Return (X, Y) of the center of cell containing provided text 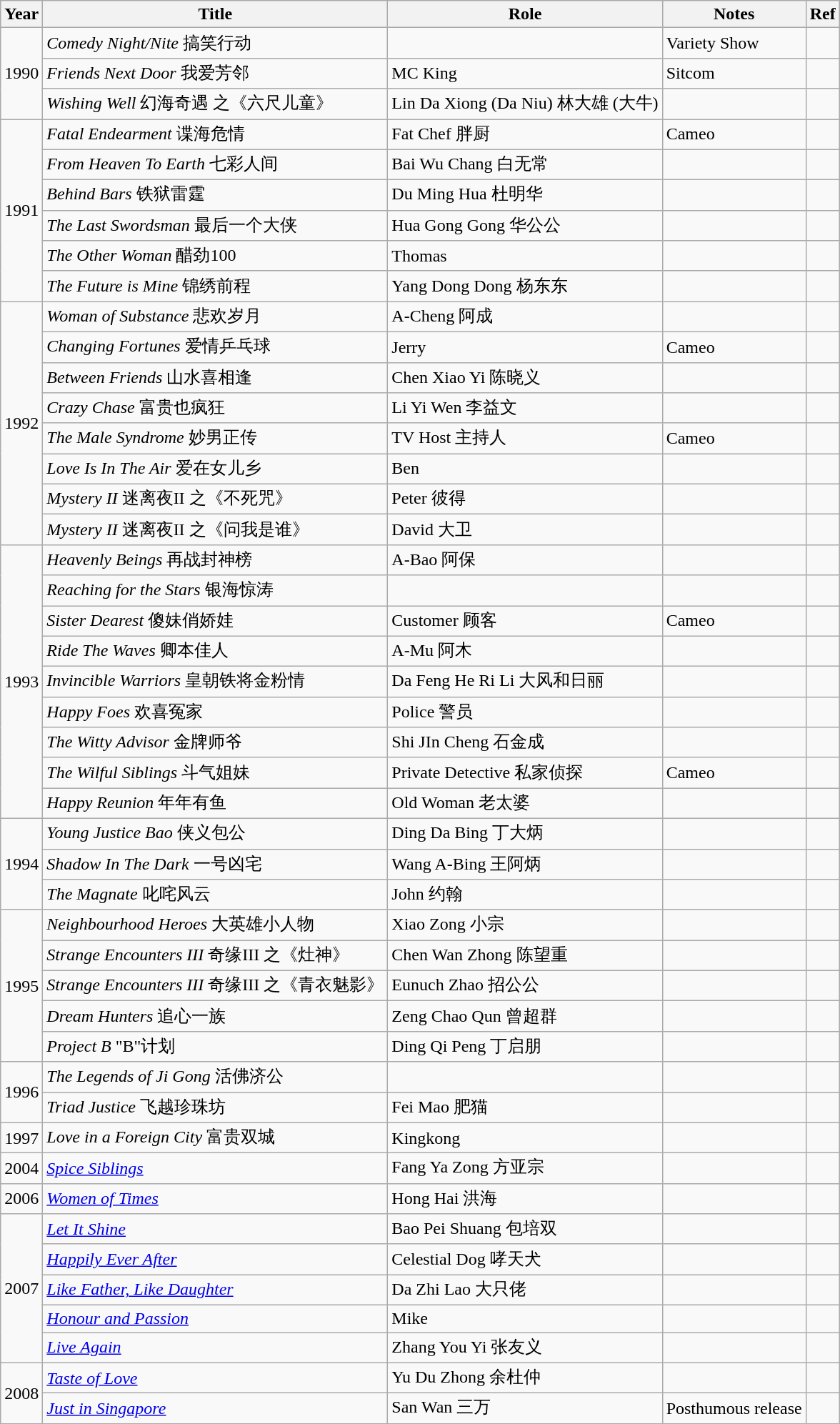
Woman of Substance 悲欢岁月 (216, 317)
MC King (525, 73)
Changing Fortunes 爱情乒乓球 (216, 347)
Wishing Well 幻海奇遇 之《六尺儿童》 (216, 104)
Just in Singapore (216, 1409)
Like Father, Like Daughter (216, 1290)
Da Feng He Ri Li 大风和日丽 (525, 682)
Jerry (525, 347)
Thomas (525, 256)
Mystery II 迷离夜II 之《问我是谁》 (216, 530)
Mike (525, 1318)
Crazy Chase 富贵也疯狂 (216, 409)
Police 警员 (525, 712)
Notes (734, 14)
Year (21, 14)
1992 (21, 423)
Chen Xiao Yi 陈晓义 (525, 377)
Mystery II 迷离夜II 之《不死咒》 (216, 499)
Live Again (216, 1348)
Wang A-Bing 王阿炳 (525, 865)
Lin Da Xiong (Da Niu) 林大雄 (大牛) (525, 104)
Peter 彼得 (525, 499)
1993 (21, 682)
Love Is In The Air 爱在女儿乡 (216, 469)
The Last Swordsman 最后一个大侠 (216, 226)
Li Yi Wen 李益文 (525, 409)
Yu Du Zhong 余杜仲 (525, 1378)
Sitcom (734, 73)
Fei Mao 肥猫 (525, 1107)
Du Ming Hua 杜明华 (525, 196)
Ride The Waves 卿本佳人 (216, 652)
Heavenly Beings 再战封神榜 (216, 560)
Title (216, 14)
Fang Ya Zong 方亚宗 (525, 1169)
Happy Reunion 年年有鱼 (216, 803)
Love in a Foreign City 富贵双城 (216, 1137)
2006 (21, 1199)
2004 (21, 1169)
TV Host 主持人 (525, 439)
The Future is Mine 锦绣前程 (216, 286)
The Other Woman 醋劲100 (216, 256)
Bao Pei Shuang 包培双 (525, 1229)
Ding Qi Peng 丁启朋 (525, 1046)
The Wilful Siblings 斗气姐妹 (216, 773)
Customer 顾客 (525, 622)
The Male Syndrome 妙男正传 (216, 439)
Zeng Chao Qun 曾超群 (525, 1016)
Fatal Endearment 谍海危情 (216, 134)
Project B "B"计划 (216, 1046)
Old Woman 老太婆 (525, 803)
Eunuch Zhao 招公公 (525, 986)
1995 (21, 986)
Bai Wu Chang 白无常 (525, 164)
Celestial Dog 哮天犬 (525, 1259)
David 大卫 (525, 530)
Behind Bars 铁狱雷霆 (216, 196)
A-Mu 阿木 (525, 652)
Happily Ever After (216, 1259)
1996 (21, 1092)
Zhang You Yi 张友义 (525, 1348)
Strange Encounters III 奇缘III 之《青衣魅影》 (216, 986)
1994 (21, 864)
Dream Hunters 追心一族 (216, 1016)
The Legends of Ji Gong 活佛济公 (216, 1077)
Shadow In The Dark 一号凶宅 (216, 865)
Sister Dearest 傻妹俏娇娃 (216, 622)
The Magnate 叱咤风云 (216, 895)
Let It Shine (216, 1229)
Kingkong (525, 1137)
Fat Chef 胖厨 (525, 134)
Ding Da Bing 丁大炳 (525, 833)
Triad Justice 飞越珍珠坊 (216, 1107)
Shi JIn Cheng 石金成 (525, 743)
Hong Hai 洪海 (525, 1199)
Hua Gong Gong 华公公 (525, 226)
Honour and Passion (216, 1318)
Ref (823, 14)
San Wan 三万 (525, 1409)
Spice Siblings (216, 1169)
Posthumous release (734, 1409)
Role (525, 14)
A-Bao 阿保 (525, 560)
Invincible Warriors 皇朝铁将金粉情 (216, 682)
Chen Wan Zhong 陈望重 (525, 956)
Ben (525, 469)
Xiao Zong 小宗 (525, 925)
1997 (21, 1137)
John 约翰 (525, 895)
1990 (21, 74)
The Witty Advisor 金牌师爷 (216, 743)
Da Zhi Lao 大只佬 (525, 1290)
Taste of Love (216, 1378)
Neighbourhood Heroes 大英雄小人物 (216, 925)
1991 (21, 210)
2008 (21, 1393)
Comedy Night/Nite 搞笑行动 (216, 43)
A-Cheng 阿成 (525, 317)
Happy Foes 欢喜冤家 (216, 712)
Young Justice Bao 侠义包公 (216, 833)
Strange Encounters III 奇缘III 之《灶神》 (216, 956)
Friends Next Door 我爱芳邻 (216, 73)
2007 (21, 1288)
Variety Show (734, 43)
Between Friends 山水喜相逢 (216, 377)
Women of Times (216, 1199)
Reaching for the Stars 银海惊涛 (216, 590)
Yang Dong Dong 杨东东 (525, 286)
From Heaven To Earth 七彩人间 (216, 164)
Private Detective 私家侦探 (525, 773)
